Identify which cell holds the provided text, then report its [x, y] central coordinate. 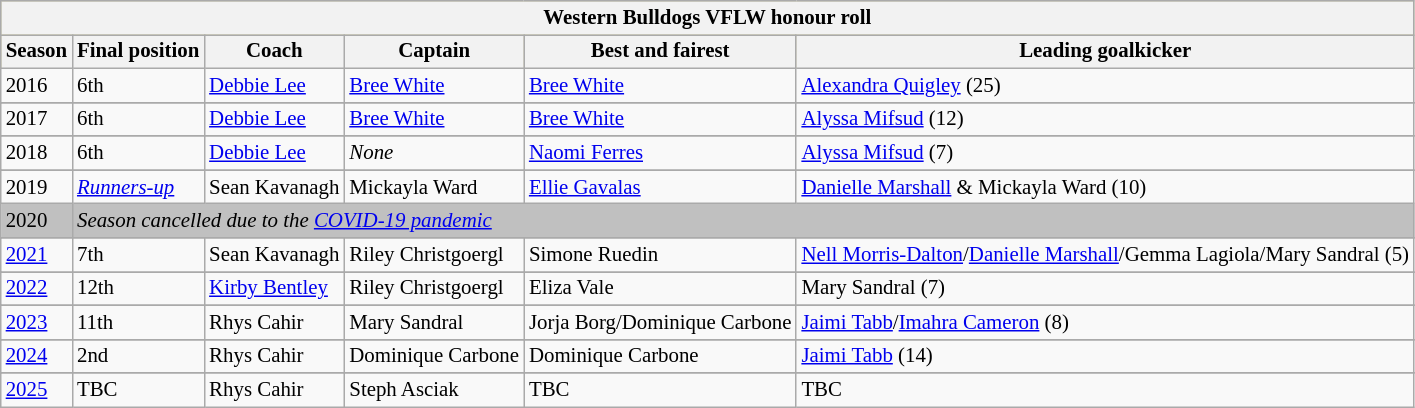
Danielle Marshall & Mickayla Ward (10) [1105, 187]
Eliza Vale [660, 289]
2024 [36, 356]
Season [36, 52]
Alexandra Quigley (25) [1105, 85]
Kirby Bentley [274, 289]
Simone Ruedin [660, 255]
Runners-up [138, 187]
2025 [36, 390]
Steph Asciak [434, 390]
Jorja Borg/Dominique Carbone [660, 322]
Jaimi Tabb/Imahra Cameron (8) [1105, 322]
Season cancelled due to the COVID-19 pandemic [743, 221]
2023 [36, 322]
2017 [36, 119]
2018 [36, 153]
11th [138, 322]
Jaimi Tabb (14) [1105, 356]
Alyssa Mifsud (12) [1105, 119]
2nd [138, 356]
Ellie Gavalas [660, 187]
Captain [434, 52]
Best and fairest [660, 52]
Leading goalkicker [1105, 52]
Western Bulldogs VFLW honour roll [708, 18]
12th [138, 289]
2016 [36, 85]
Mary Sandral [434, 322]
2019 [36, 187]
2020 [36, 221]
2021 [36, 255]
7th [138, 255]
Mary Sandral (7) [1105, 289]
Alyssa Mifsud (7) [1105, 153]
Coach [274, 52]
Naomi Ferres [660, 153]
Nell Morris-Dalton/Danielle Marshall/Gemma Lagiola/Mary Sandral (5) [1105, 255]
Final position [138, 52]
None [434, 153]
2022 [36, 289]
Mickayla Ward [434, 187]
